From the cell containing the given text, extract its center point as [X, Y] coordinate. 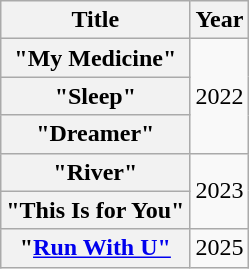
"My Medicine" [96, 58]
"This Is for You" [96, 210]
"Run With U" [96, 248]
Year [220, 20]
"Sleep" [96, 96]
"Dreamer" [96, 134]
2023 [220, 191]
2025 [220, 248]
"River" [96, 172]
Title [96, 20]
2022 [220, 96]
